Scan for the cell matching the given text and deliver its (X, Y) coordinate at center. 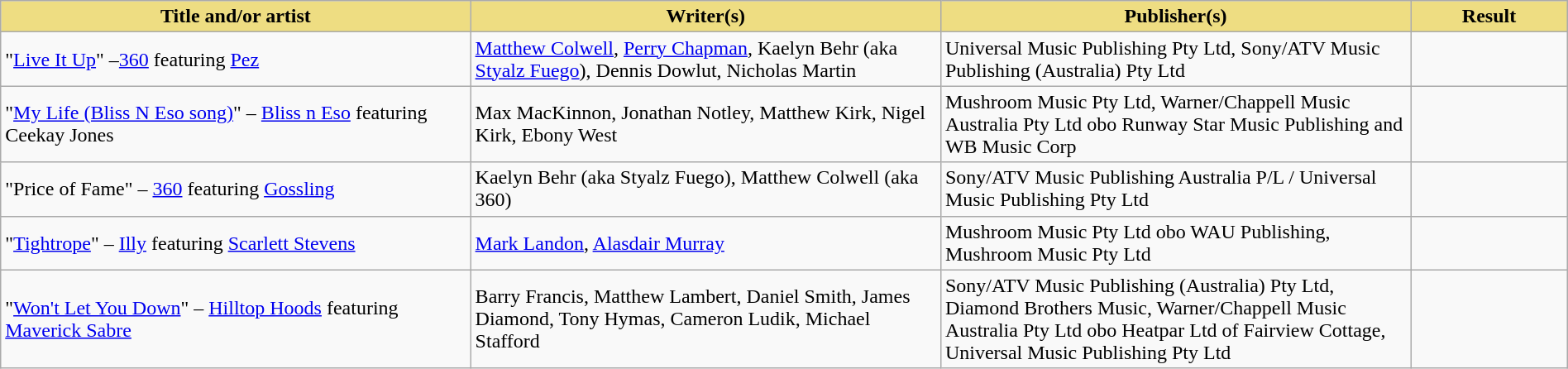
Writer(s) (705, 17)
Mushroom Music Pty Ltd, Warner/Chappell Music Australia Pty Ltd obo Runway Star Music Publishing and WB Music Corp (1175, 124)
"Won't Let You Down" – Hilltop Hoods featuring Maverick Sabre (236, 319)
"Live It Up" –360 featuring Pez (236, 60)
Sony/ATV Music Publishing Australia P/L / Universal Music Publishing Pty Ltd (1175, 189)
Result (1489, 17)
Matthew Colwell, Perry Chapman, Kaelyn Behr (aka Styalz Fuego), Dennis Dowlut, Nicholas Martin (705, 60)
Max MacKinnon, Jonathan Notley, Matthew Kirk, Nigel Kirk, Ebony West (705, 124)
Mark Landon, Alasdair Murray (705, 243)
Title and/or artist (236, 17)
Universal Music Publishing Pty Ltd, Sony/ATV Music Publishing (Australia) Pty Ltd (1175, 60)
"Tightrope" – Illy featuring Scarlett Stevens (236, 243)
"My Life (Bliss N Eso song)" – Bliss n Eso featuring Ceekay Jones (236, 124)
Barry Francis, Matthew Lambert, Daniel Smith, James Diamond, Tony Hymas, Cameron Ludik, Michael Stafford (705, 319)
Mushroom Music Pty Ltd obo WAU Publishing, Mushroom Music Pty Ltd (1175, 243)
Kaelyn Behr (aka Styalz Fuego), Matthew Colwell (aka 360) (705, 189)
Publisher(s) (1175, 17)
"Price of Fame" – 360 featuring Gossling (236, 189)
